From the cell containing the given text, extract its center point as [X, Y] coordinate. 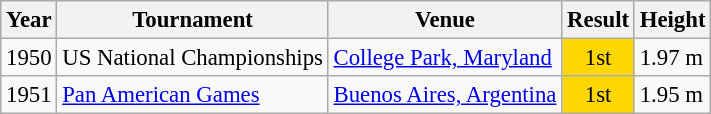
US National Championships [192, 58]
Height [672, 20]
Result [598, 20]
Year [29, 20]
1950 [29, 58]
College Park, Maryland [445, 58]
1.95 m [672, 95]
Tournament [192, 20]
Venue [445, 20]
1.97 m [672, 58]
Pan American Games [192, 95]
1951 [29, 95]
Buenos Aires, Argentina [445, 95]
